Capture the cell that displays the provided text and extract its [x, y] central coordinate. 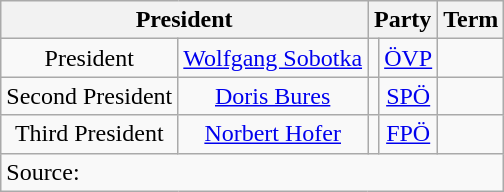
Wolfgang Sobotka [273, 58]
SPÖ [408, 96]
ÖVP [408, 58]
FPÖ [408, 134]
Source: [252, 172]
Second President [90, 96]
Norbert Hofer [273, 134]
Party [403, 20]
Third President [90, 134]
Term [471, 20]
Doris Bures [273, 96]
